Locate the cell with the specified text and output its (X, Y) center coordinate. 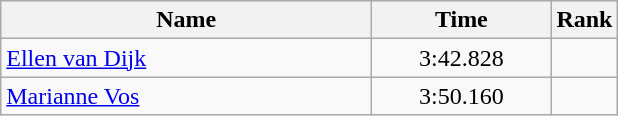
Name (186, 20)
3:42.828 (462, 58)
3:50.160 (462, 96)
Rank (584, 20)
Time (462, 20)
Marianne Vos (186, 96)
Ellen van Dijk (186, 58)
